From the cell containing the given text, extract its center point as (x, y) coordinate. 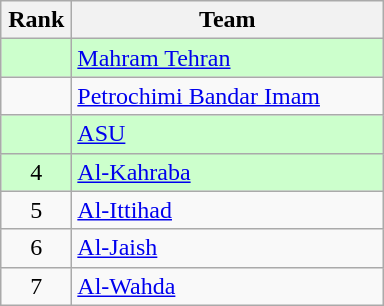
4 (36, 172)
Al-Kahraba (228, 172)
Rank (36, 20)
Petrochimi Bandar Imam (228, 96)
6 (36, 248)
ASU (228, 134)
Team (228, 20)
5 (36, 210)
Al-Jaish (228, 248)
Al-Ittihad (228, 210)
Al-Wahda (228, 286)
7 (36, 286)
Mahram Tehran (228, 58)
